From the cell containing the given text, extract its center point as (x, y) coordinate. 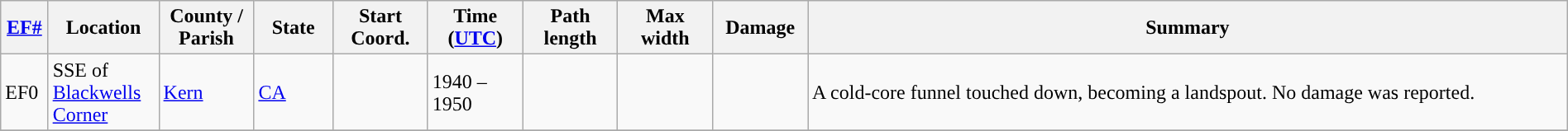
Path length (571, 28)
Damage (761, 28)
State (294, 28)
EF# (25, 28)
Time (UTC) (475, 28)
CA (294, 92)
1940 – 1950 (475, 92)
A cold-core funnel touched down, becoming a landspout. No damage was reported. (1188, 92)
Summary (1188, 28)
County / Parish (207, 28)
Kern (207, 92)
SSE of Blackwells Corner (103, 92)
Start Coord. (380, 28)
EF0 (25, 92)
Max width (665, 28)
Location (103, 28)
